Determine the (X, Y) coordinate at the center of the cell enclosing the given text.  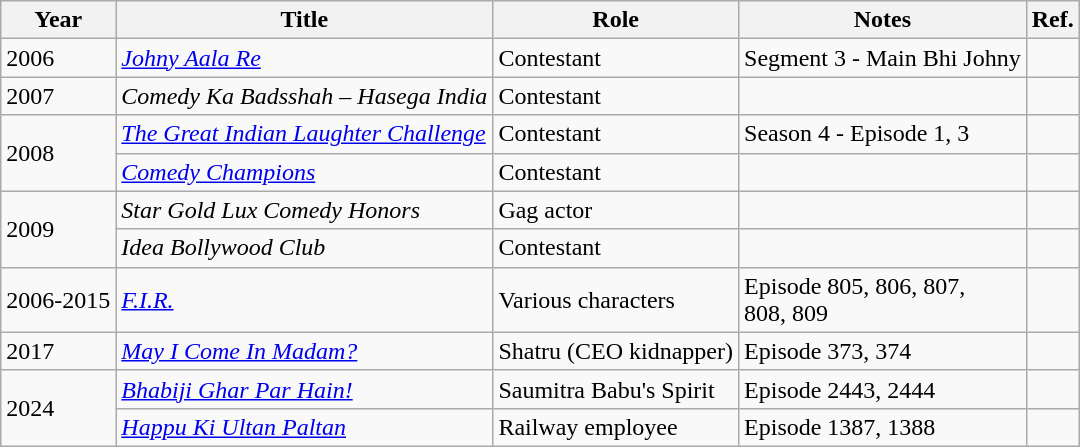
Various characters (616, 300)
F.I.R. (304, 300)
2006 (58, 58)
2017 (58, 351)
Episode 805, 806, 807,808, 809 (883, 300)
Segment 3 - Main Bhi Johny (883, 58)
Comedy Ka Badsshah – Hasega India (304, 96)
Idea Bollywood Club (304, 248)
2006-2015 (58, 300)
2008 (58, 153)
2024 (58, 408)
Notes (883, 20)
2009 (58, 229)
Gag actor (616, 210)
Season 4 - Episode 1, 3 (883, 134)
Shatru (CEO kidnapper) (616, 351)
Episode 1387, 1388 (883, 427)
2007 (58, 96)
Bhabiji Ghar Par Hain! (304, 389)
Comedy Champions (304, 172)
Episode 2443, 2444 (883, 389)
Star Gold Lux Comedy Honors (304, 210)
Ref. (1052, 20)
Year (58, 20)
May I Come In Madam? (304, 351)
The Great Indian Laughter Challenge (304, 134)
Role (616, 20)
Happu Ki Ultan Paltan (304, 427)
Title (304, 20)
Saumitra Babu's Spirit (616, 389)
Episode 373, 374 (883, 351)
Johny Aala Re (304, 58)
Railway employee (616, 427)
